Return the [x, y] coordinate for the center point of the cell that contains the specified text.  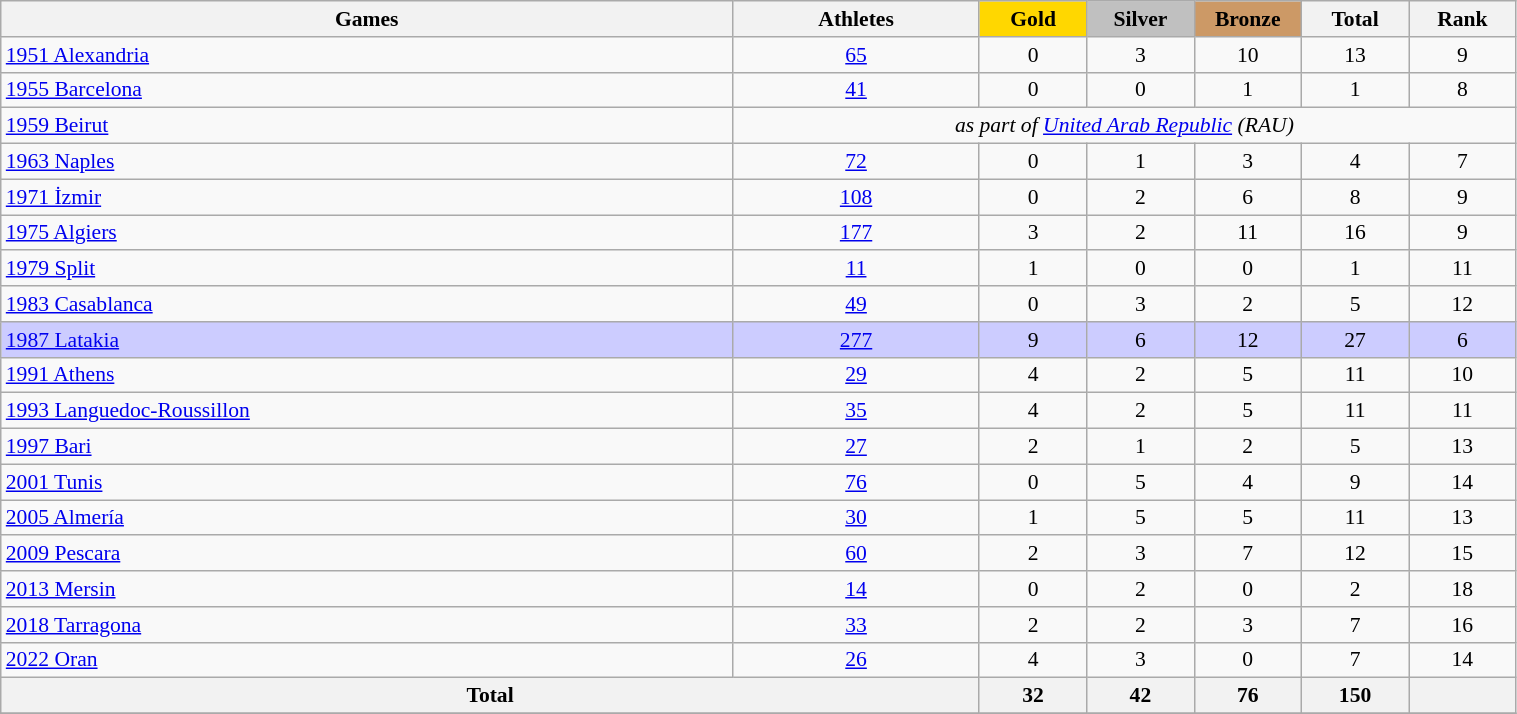
1959 Beirut [367, 126]
1991 Athens [367, 375]
65 [856, 55]
Gold [1032, 19]
277 [856, 340]
Rank [1462, 19]
1997 Bari [367, 447]
1987 Latakia [367, 340]
1955 Barcelona [367, 90]
2018 Tarragona [367, 625]
Games [367, 19]
1983 Casablanca [367, 304]
2022 Oran [367, 660]
60 [856, 554]
Athletes [856, 19]
as part of United Arab Republic (RAU) [1124, 126]
33 [856, 625]
Silver [1140, 19]
41 [856, 90]
35 [856, 411]
Bronze [1248, 19]
49 [856, 304]
1975 Algiers [367, 233]
2013 Mersin [367, 589]
150 [1354, 696]
72 [856, 162]
29 [856, 375]
1993 Languedoc-Roussillon [367, 411]
177 [856, 233]
32 [1032, 696]
1963 Naples [367, 162]
42 [1140, 696]
1979 Split [367, 269]
2001 Tunis [367, 482]
2005 Almería [367, 518]
108 [856, 197]
26 [856, 660]
15 [1462, 554]
1971 İzmir [367, 197]
2009 Pescara [367, 554]
1951 Alexandria [367, 55]
18 [1462, 589]
30 [856, 518]
